Return [x, y] of the center of cell containing provided text 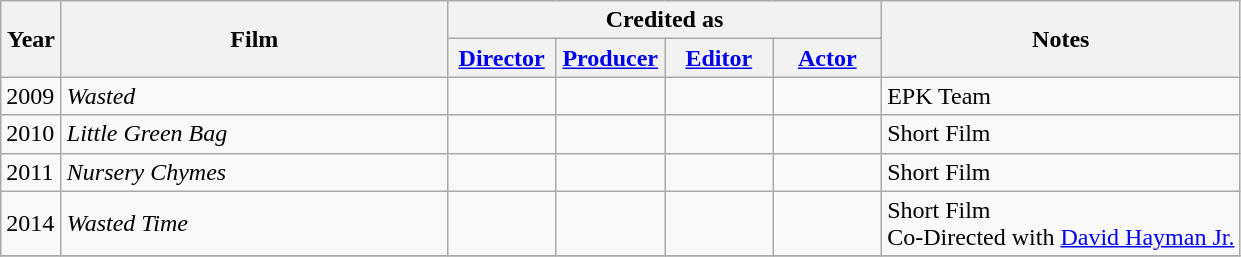
Director [502, 58]
Year [32, 39]
Film [254, 39]
Credited as [664, 20]
EPK Team [1061, 96]
Wasted Time [254, 224]
Little Green Bag [254, 134]
Nursery Chymes [254, 172]
Producer [610, 58]
2014 [32, 224]
2010 [32, 134]
2009 [32, 96]
Short FilmCo-Directed with David Hayman Jr. [1061, 224]
Actor [828, 58]
2011 [32, 172]
Editor [718, 58]
Wasted [254, 96]
Notes [1061, 39]
